Scan for the cell matching the given text and deliver its (X, Y) coordinate at center. 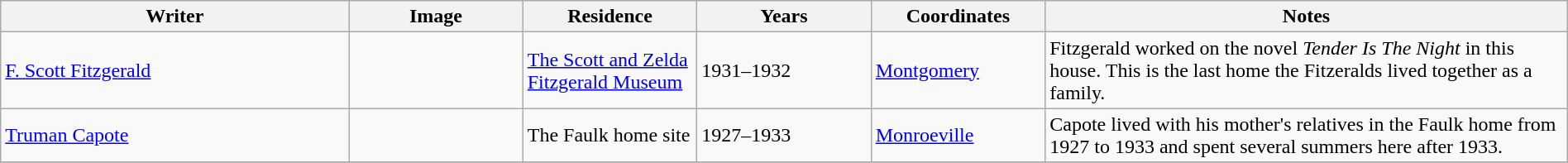
Monroeville (958, 136)
Fitzgerald worked on the novel Tender Is The Night in this house. This is the last home the Fitzeralds lived together as a family. (1307, 70)
1927–1933 (784, 136)
Truman Capote (175, 136)
Writer (175, 17)
Notes (1307, 17)
Years (784, 17)
Coordinates (958, 17)
Montgomery (958, 70)
The Scott and Zelda Fitzgerald Museum (610, 70)
The Faulk home site (610, 136)
F. Scott Fitzgerald (175, 70)
Residence (610, 17)
Image (436, 17)
Capote lived with his mother's relatives in the Faulk home from 1927 to 1933 and spent several summers here after 1933. (1307, 136)
1931–1932 (784, 70)
